Scan for the cell matching the given text and deliver its [X, Y] coordinate at center. 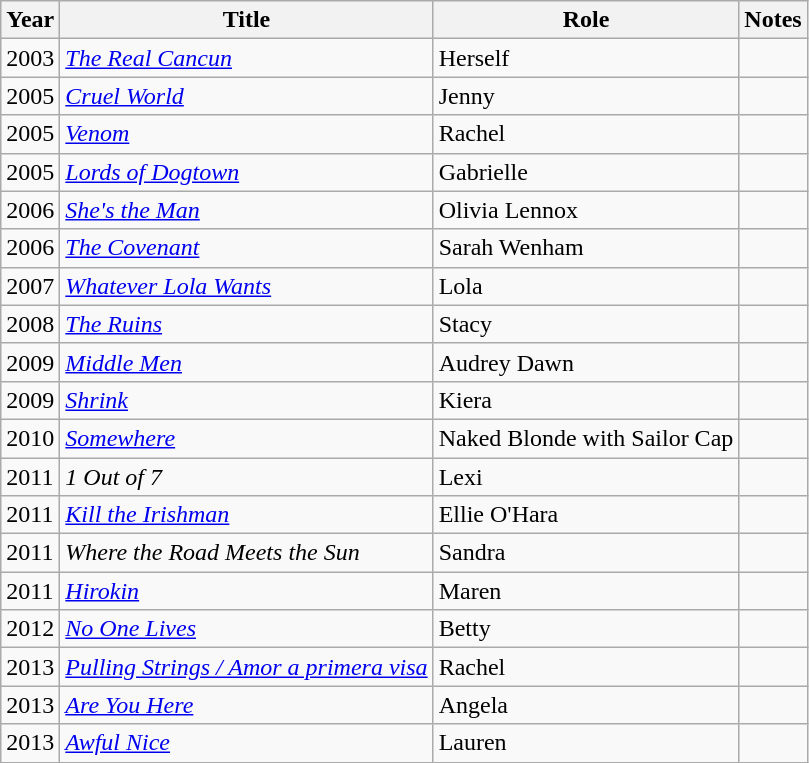
Are You Here [246, 705]
Lauren [586, 743]
Jenny [586, 96]
The Real Cancun [246, 58]
Cruel World [246, 96]
Venom [246, 134]
Lola [586, 286]
Betty [586, 629]
Lords of Dogtown [246, 172]
Audrey Dawn [586, 362]
2003 [30, 58]
Ellie O'Hara [586, 515]
Maren [586, 591]
Middle Men [246, 362]
1 Out of 7 [246, 477]
She's the Man [246, 210]
2007 [30, 286]
Whatever Lola Wants [246, 286]
The Covenant [246, 248]
Title [246, 20]
Year [30, 20]
Angela [586, 705]
Sandra [586, 553]
2008 [30, 324]
Hirokin [246, 591]
Olivia Lennox [586, 210]
Gabrielle [586, 172]
Role [586, 20]
2012 [30, 629]
No One Lives [246, 629]
Naked Blonde with Sailor Cap [586, 438]
Sarah Wenham [586, 248]
Somewhere [246, 438]
Pulling Strings / Amor a primera visa [246, 667]
Shrink [246, 400]
Awful Nice [246, 743]
Herself [586, 58]
Stacy [586, 324]
Where the Road Meets the Sun [246, 553]
2010 [30, 438]
Kill the Irishman [246, 515]
Notes [773, 20]
Lexi [586, 477]
Kiera [586, 400]
The Ruins [246, 324]
